Output the [x, y] coordinate of the center of the cell containing the given text.  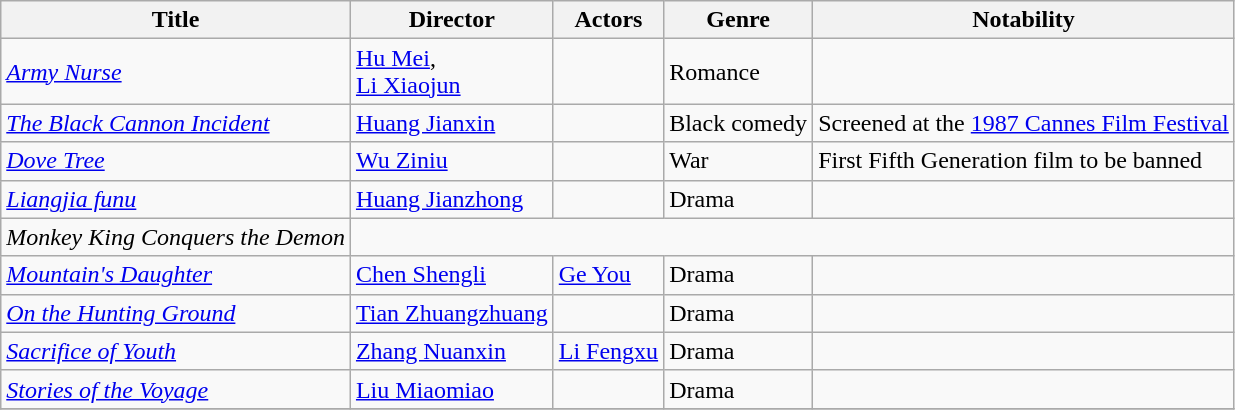
The Black Cannon Incident [176, 123]
Liu Miaomiao [452, 389]
Ge You [608, 275]
Army Nurse [176, 72]
Wu Ziniu [452, 161]
Dove Tree [176, 161]
Tian Zhuangzhuang [452, 313]
Director [452, 20]
Li Fengxu [608, 351]
On the Hunting Ground [176, 313]
Zhang Nuanxin [452, 351]
Chen Shengli [452, 275]
Black comedy [738, 123]
Genre [738, 20]
Romance [738, 72]
Notability [1024, 20]
Actors [608, 20]
Screened at the 1987 Cannes Film Festival [1024, 123]
First Fifth Generation film to be banned [1024, 161]
Hu Mei,Li Xiaojun [452, 72]
Stories of the Voyage [176, 389]
Sacrifice of Youth [176, 351]
War [738, 161]
Liangjia funu [176, 199]
Monkey King Conquers the Demon [176, 237]
Mountain's Daughter [176, 275]
Huang Jianxin [452, 123]
Title [176, 20]
Huang Jianzhong [452, 199]
